Search for the cell housing the specified text and yield its (X, Y) center coordinate. 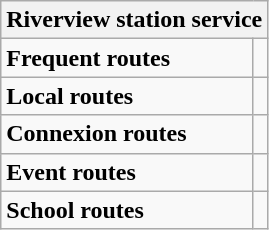
School routes (127, 210)
Event routes (127, 172)
Riverview station service (134, 20)
Connexion routes (127, 134)
Frequent routes (127, 58)
Local routes (127, 96)
